Provide the (X, Y) coordinate of the cell's center where the given text is located.  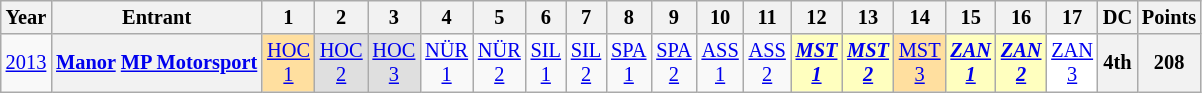
4 (446, 17)
Year (26, 17)
MST2 (868, 63)
11 (768, 17)
9 (674, 17)
MST1 (817, 63)
ASS1 (720, 63)
2 (342, 17)
17 (1072, 17)
2013 (26, 63)
NÜR1 (446, 63)
SIL2 (586, 63)
7 (586, 17)
3 (394, 17)
16 (1021, 17)
10 (720, 17)
ZAN2 (1021, 63)
HOC3 (394, 63)
ZAN1 (970, 63)
Manor MP Motorsport (156, 63)
Entrant (156, 17)
SPA2 (674, 63)
Points (1169, 17)
5 (500, 17)
15 (970, 17)
DC (1118, 17)
SIL1 (546, 63)
12 (817, 17)
NÜR2 (500, 63)
14 (920, 17)
SPA1 (628, 63)
1 (288, 17)
4th (1118, 63)
ASS2 (768, 63)
MST3 (920, 63)
ZAN3 (1072, 63)
13 (868, 17)
208 (1169, 63)
8 (628, 17)
HOC1 (288, 63)
HOC2 (342, 63)
6 (546, 17)
